Extract the (x, y) coordinate from the center of the cell holding the provided text.  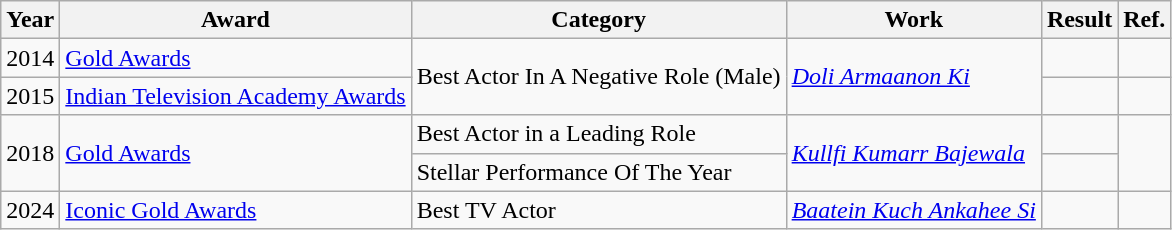
Doli Armaanon Ki (914, 77)
Best Actor In A Negative Role (Male) (598, 77)
2015 (30, 96)
Year (30, 20)
Stellar Performance Of The Year (598, 172)
Kullfi Kumarr Bajewala (914, 153)
Award (236, 20)
Work (914, 20)
2024 (30, 210)
Ref. (1144, 20)
Indian Television Academy Awards (236, 96)
2014 (30, 58)
Result (1079, 20)
Category (598, 20)
2018 (30, 153)
Best Actor in a Leading Role (598, 134)
Best TV Actor (598, 210)
Iconic Gold Awards (236, 210)
Baatein Kuch Ankahee Si (914, 210)
